Output the [X, Y] coordinate of the center of the cell containing the given text.  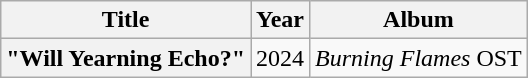
Title [126, 20]
Year [280, 20]
2024 [280, 58]
"Will Yearning Echo?" [126, 58]
Burning Flames OST [419, 58]
Album [419, 20]
